Provide the (X, Y) coordinate of the cell's center where the given text is located.  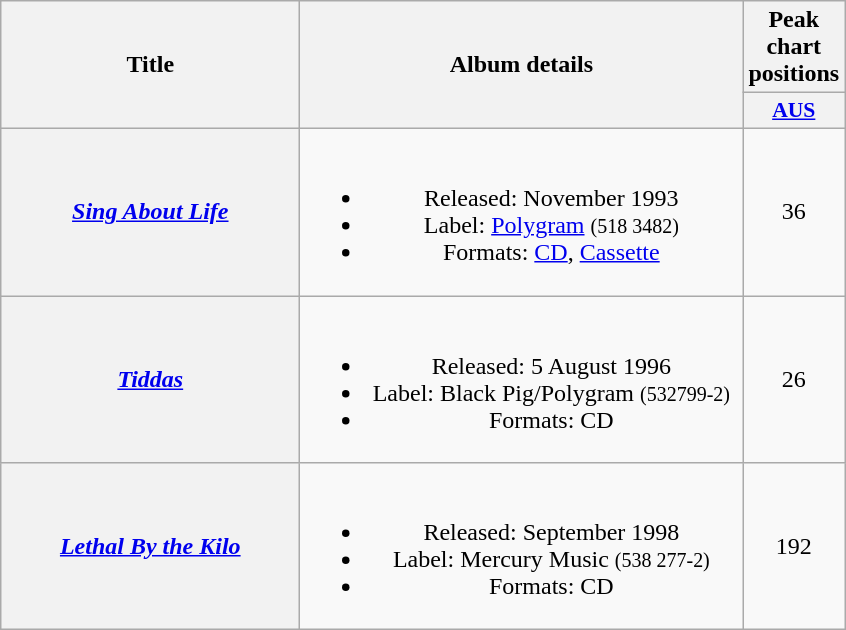
Released: September 1998Label: Mercury Music (538 277-2)Formats: CD (522, 546)
Released: 5 August 1996Label: Black Pig/Polygram (532799-2)Formats: CD (522, 380)
Lethal By the Kilo (150, 546)
Title (150, 65)
AUS (794, 111)
Released: November 1993Label: Polygram (518 3482)Formats: CD, Cassette (522, 212)
192 (794, 546)
36 (794, 212)
Peak chart positions (794, 47)
26 (794, 380)
Sing About Life (150, 212)
Tiddas (150, 380)
Album details (522, 65)
